Capture the cell that displays the provided text and extract its [X, Y] central coordinate. 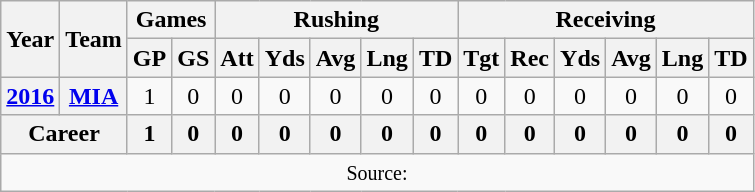
Year [30, 39]
Career [64, 134]
Att [237, 58]
GP [149, 58]
Source: [377, 172]
Rec [530, 58]
Games [170, 20]
Team [94, 39]
2016 [30, 96]
Receiving [606, 20]
Rushing [336, 20]
GS [194, 58]
Tgt [482, 58]
MIA [94, 96]
